Find where the given text appears and provide that cell's center as [X, Y] coordinate. 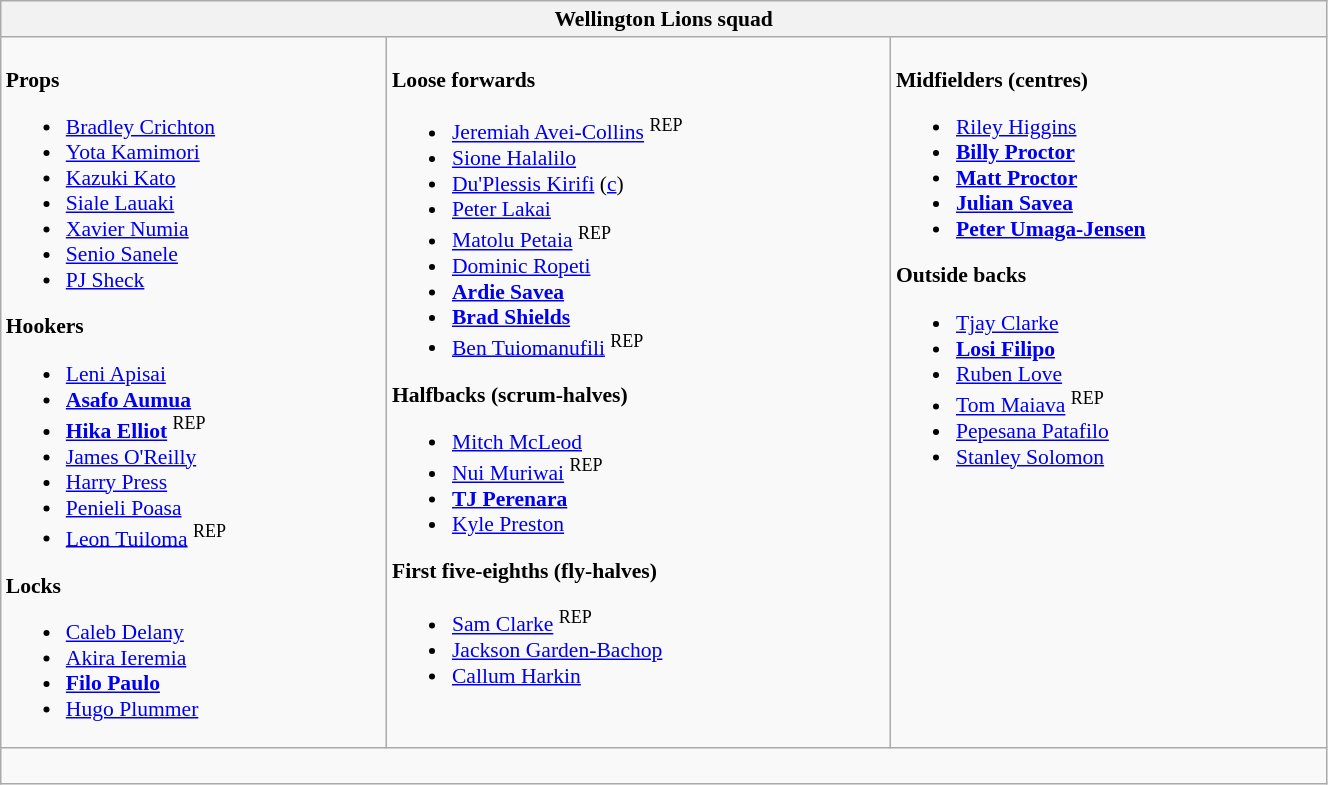
Wellington Lions squad [664, 19]
